Extract the (x, y) coordinate from the center of the cell holding the provided text.  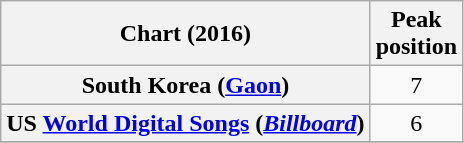
South Korea (Gaon) (186, 85)
6 (416, 123)
Peakposition (416, 34)
7 (416, 85)
Chart (2016) (186, 34)
US World Digital Songs (Billboard) (186, 123)
